Extract the (x, y) coordinate from the center of the cell holding the provided text.  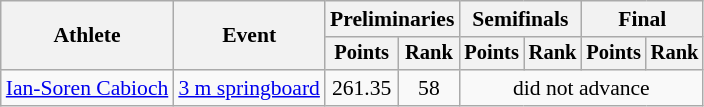
3 m springboard (249, 88)
58 (428, 88)
261.35 (362, 88)
Event (249, 36)
Preliminaries (392, 19)
Final (642, 19)
Athlete (88, 36)
Ian-Soren Cabioch (88, 88)
Semifinals (520, 19)
did not advance (581, 88)
